Determine the [x, y] coordinate at the center of the cell enclosing the given text.  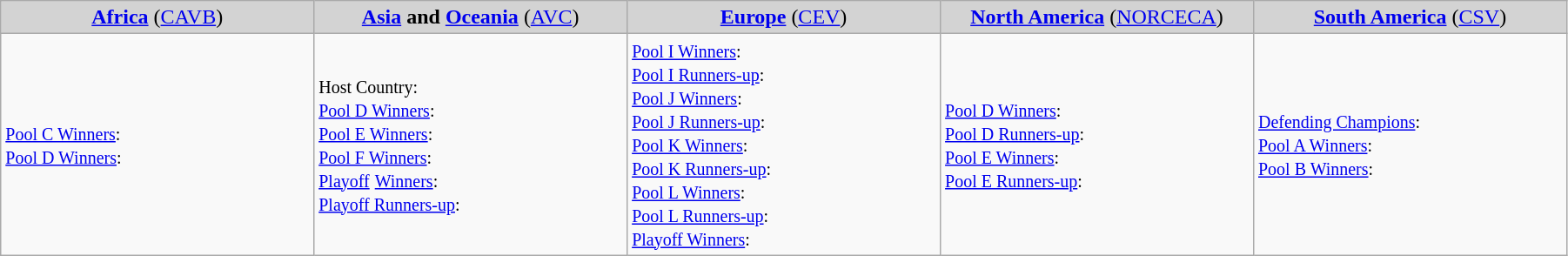
South America (CSV) [1410, 17]
Europe (CEV) [784, 17]
Pool C Winners: Pool D Winners: [157, 145]
Pool D Winners: Pool D Runners-up: Pool E Winners: Pool E Runners-up: [1097, 145]
North America (NORCECA) [1097, 17]
Host Country: Pool D Winners: Pool E Winners: Pool F Winners: Playoff Winners: Playoff Runners-up: [471, 145]
Africa (CAVB) [157, 17]
Asia and Oceania (AVC) [471, 17]
Defending Champions: Pool A Winners: Pool B Winners: [1410, 145]
